From the cell containing the given text, extract its center point as [x, y] coordinate. 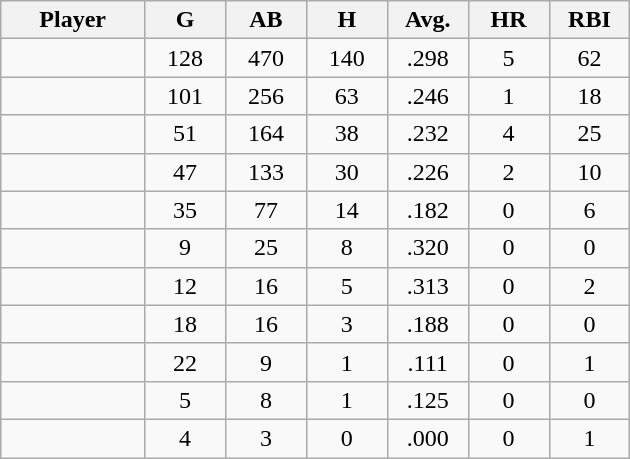
.188 [428, 324]
HR [508, 20]
.226 [428, 172]
.125 [428, 400]
101 [186, 96]
6 [590, 210]
470 [266, 58]
.182 [428, 210]
G [186, 20]
10 [590, 172]
47 [186, 172]
140 [346, 58]
62 [590, 58]
AB [266, 20]
35 [186, 210]
Avg. [428, 20]
.000 [428, 438]
77 [266, 210]
38 [346, 134]
.232 [428, 134]
RBI [590, 20]
H [346, 20]
164 [266, 134]
128 [186, 58]
12 [186, 286]
256 [266, 96]
.246 [428, 96]
Player [73, 20]
.298 [428, 58]
.320 [428, 248]
63 [346, 96]
.111 [428, 362]
14 [346, 210]
30 [346, 172]
.313 [428, 286]
51 [186, 134]
22 [186, 362]
133 [266, 172]
